Capture the cell that displays the provided text and extract its [X, Y] central coordinate. 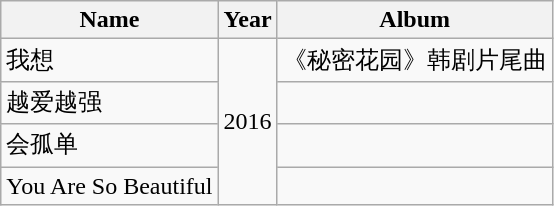
2016 [248, 122]
Album [414, 20]
我想 [110, 60]
会孤单 [110, 146]
越爱越强 [110, 102]
Name [110, 20]
Year [248, 20]
You Are So Beautiful [110, 185]
《秘密花园》韩剧片尾曲 [414, 60]
